Identify which cell holds the provided text, then report its [x, y] central coordinate. 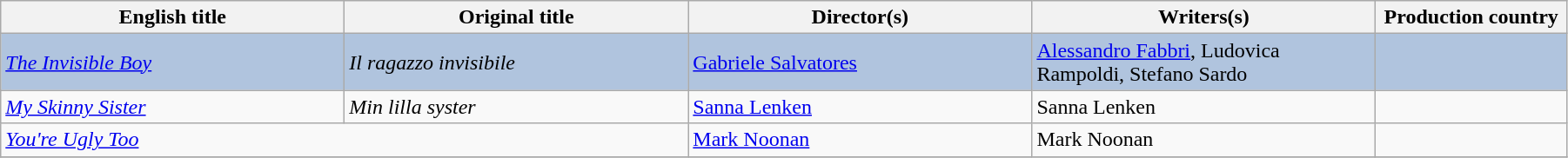
Writers(s) [1204, 17]
Original title [517, 17]
Gabriele Salvatores [860, 63]
Director(s) [860, 17]
The Invisible Boy [172, 63]
Alessandro Fabbri, Ludovica Rampoldi, Stefano Sardo [1204, 63]
Min lilla syster [517, 107]
English title [172, 17]
You're Ugly Too [345, 140]
Il ragazzo invisibile [517, 63]
My Skinny Sister [172, 107]
Production country [1471, 17]
